Find where the given text appears and provide that cell's center as (x, y) coordinate. 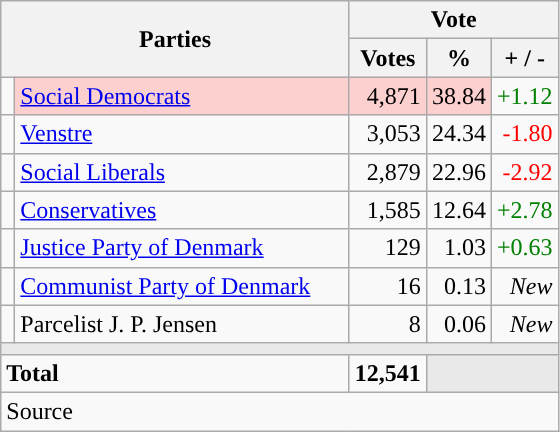
22.96 (458, 172)
Justice Party of Denmark (182, 248)
Parties (176, 39)
16 (388, 286)
Venstre (182, 134)
12,541 (388, 373)
1.03 (458, 248)
Total (176, 373)
+2.78 (524, 210)
8 (388, 324)
+0.63 (524, 248)
0.13 (458, 286)
Votes (388, 58)
24.34 (458, 134)
+ / - (524, 58)
Conservatives (182, 210)
129 (388, 248)
Vote (454, 20)
% (458, 58)
-2.92 (524, 172)
4,871 (388, 96)
3,053 (388, 134)
0.06 (458, 324)
38.84 (458, 96)
Source (280, 411)
12.64 (458, 210)
-1.80 (524, 134)
Social Liberals (182, 172)
Communist Party of Denmark (182, 286)
2,879 (388, 172)
1,585 (388, 210)
+1.12 (524, 96)
Parcelist J. P. Jensen (182, 324)
Social Democrats (182, 96)
